Scan for the cell matching the given text and deliver its (x, y) coordinate at center. 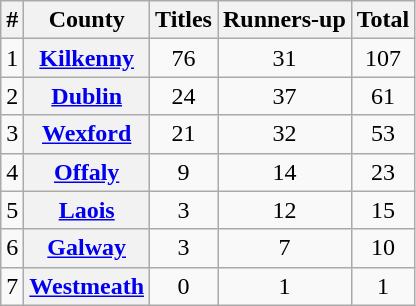
12 (285, 210)
9 (184, 172)
37 (285, 96)
0 (184, 286)
# (12, 20)
Runners-up (285, 20)
Dublin (87, 96)
53 (383, 134)
Offaly (87, 172)
Total (383, 20)
4 (12, 172)
23 (383, 172)
15 (383, 210)
2 (12, 96)
Westmeath (87, 286)
107 (383, 58)
Kilkenny (87, 58)
32 (285, 134)
5 (12, 210)
21 (184, 134)
14 (285, 172)
10 (383, 248)
Laois (87, 210)
Titles (184, 20)
Galway (87, 248)
24 (184, 96)
6 (12, 248)
76 (184, 58)
County (87, 20)
61 (383, 96)
Wexford (87, 134)
31 (285, 58)
